Identify which cell holds the provided text, then report its (X, Y) central coordinate. 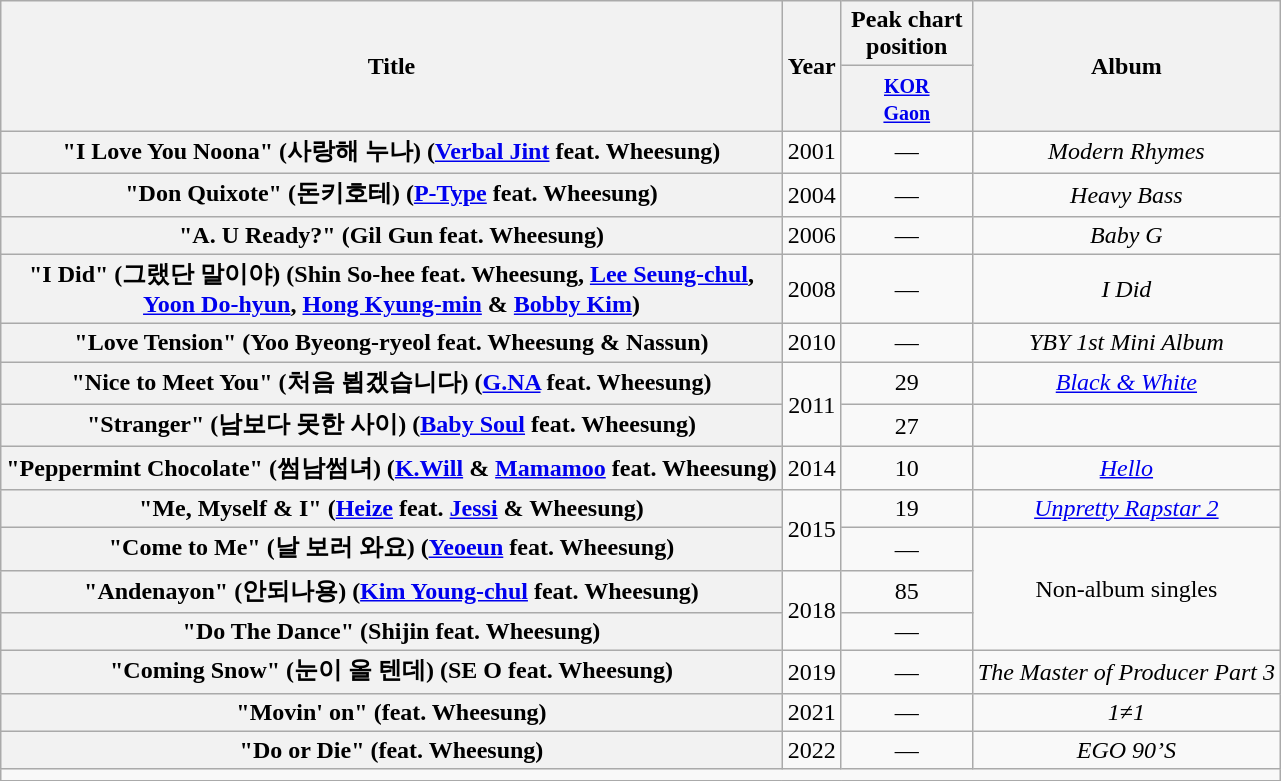
Baby G (1126, 235)
"Love Tension" (Yoo Byeong-ryeol feat. Wheesung & Nassun) (392, 343)
The Master of Producer Part 3 (1126, 672)
Year (812, 66)
2011 (812, 404)
Black & White (1126, 384)
19 (906, 508)
"I Did" (그랬단 말이야) (Shin So-hee feat. Wheesung, Lee Seung-chul,Yoon Do-hyun, Hong Kyung-min & Bobby Kim) (392, 289)
2022 (812, 750)
I Did (1126, 289)
Unpretty Rapstar 2 (1126, 508)
"A. U Ready?" (Gil Gun feat. Wheesung) (392, 235)
85 (906, 592)
2014 (812, 468)
"Don Quixote" (돈키호테) (P-Type feat. Wheesung) (392, 194)
Album (1126, 66)
10 (906, 468)
YBY 1st Mini Album (1126, 343)
2006 (812, 235)
2001 (812, 152)
Hello (1126, 468)
"Come to Me" (날 보러 와요) (Yeoeun feat. Wheesung) (392, 548)
27 (906, 426)
"Nice to Meet You" (처음 뵙겠습니다) (G.NA feat. Wheesung) (392, 384)
1≠1 (1126, 712)
"Do The Dance" (Shijin feat. Wheesung) (392, 632)
Modern Rhymes (1126, 152)
Non-album singles (1126, 588)
"Movin' on" (feat. Wheesung) (392, 712)
Peak chart position (906, 34)
29 (906, 384)
"Do or Die" (feat. Wheesung) (392, 750)
2015 (812, 530)
2010 (812, 343)
EGO 90’S (1126, 750)
2018 (812, 610)
KORGaon (906, 98)
"I Love You Noona" (사랑해 누나) (Verbal Jint feat. Wheesung) (392, 152)
2008 (812, 289)
"Me, Myself & I" (Heize feat. Jessi & Wheesung) (392, 508)
"Stranger" (남보다 못한 사이) (Baby Soul feat. Wheesung) (392, 426)
Heavy Bass (1126, 194)
"Peppermint Chocolate" (썸남썸녀) (K.Will & Mamamoo feat. Wheesung) (392, 468)
2019 (812, 672)
2004 (812, 194)
"Andenayon" (안되나용) (Kim Young-chul feat. Wheesung) (392, 592)
2021 (812, 712)
Title (392, 66)
"Coming Snow" (눈이 올 텐데) (SE O feat. Wheesung) (392, 672)
